Capture the cell that displays the provided text and extract its [x, y] central coordinate. 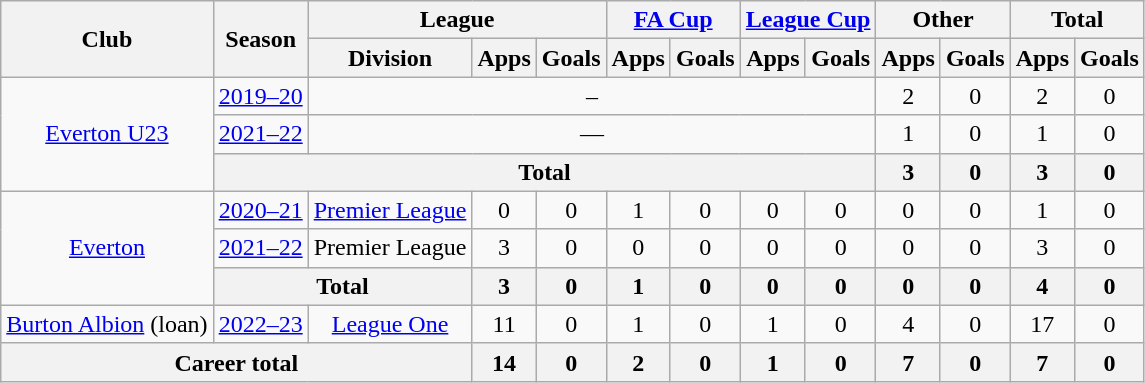
14 [504, 362]
— [592, 134]
Everton U23 [107, 134]
Everton [107, 248]
17 [1042, 324]
League Cup [808, 20]
Burton Albion (loan) [107, 324]
– [592, 96]
2019–20 [260, 96]
Season [260, 39]
League One [390, 324]
2020–21 [260, 210]
2022–23 [260, 324]
FA Cup [673, 20]
11 [504, 324]
Division [390, 58]
League [457, 20]
Club [107, 39]
Career total [236, 362]
Other [943, 20]
